Search for the cell housing the specified text and yield its [x, y] center coordinate. 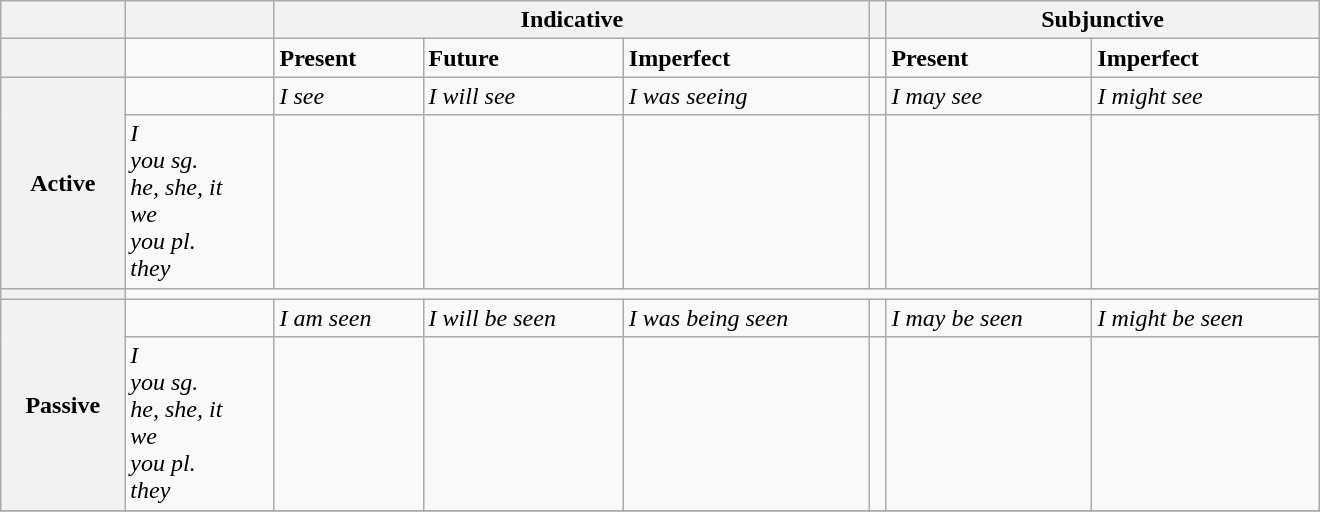
Passive [63, 404]
Future [523, 58]
I might see [1206, 96]
I am seen [348, 318]
I was seeing [746, 96]
Indicative [572, 20]
I might be seen [1206, 318]
I was being seen [746, 318]
I will see [523, 96]
I see [348, 96]
Active [63, 182]
Subjunctive [1102, 20]
I will be seen [523, 318]
I may see [989, 96]
I may be seen [989, 318]
